Return the (x, y) coordinate for the center point of the cell that contains the specified text.  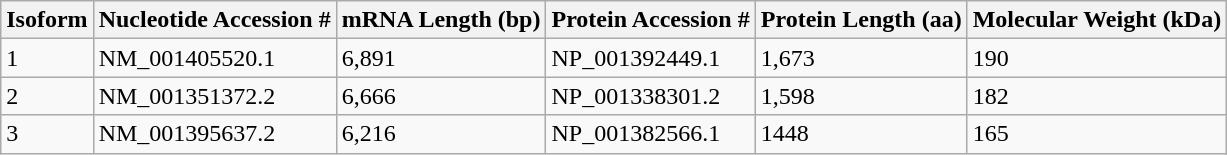
Molecular Weight (kDa) (1097, 20)
NM_001395637.2 (214, 134)
6,891 (441, 58)
165 (1097, 134)
2 (47, 96)
Protein Accession # (650, 20)
182 (1097, 96)
NP_001382566.1 (650, 134)
Isoform (47, 20)
190 (1097, 58)
1,673 (861, 58)
6,216 (441, 134)
NM_001351372.2 (214, 96)
1448 (861, 134)
3 (47, 134)
mRNA Length (bp) (441, 20)
NP_001338301.2 (650, 96)
Protein Length (aa) (861, 20)
1,598 (861, 96)
NM_001405520.1 (214, 58)
6,666 (441, 96)
Nucleotide Accession # (214, 20)
NP_001392449.1 (650, 58)
1 (47, 58)
